Capture the cell that displays the provided text and extract its [X, Y] central coordinate. 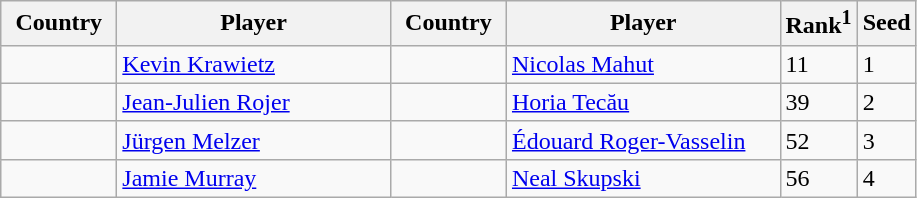
56 [818, 178]
Jürgen Melzer [254, 140]
1 [886, 64]
Nicolas Mahut [643, 64]
Jamie Murray [254, 178]
Édouard Roger-Vasselin [643, 140]
3 [886, 140]
Seed [886, 24]
2 [886, 102]
Kevin Krawietz [254, 64]
Horia Tecău [643, 102]
Jean-Julien Rojer [254, 102]
Neal Skupski [643, 178]
4 [886, 178]
11 [818, 64]
39 [818, 102]
Rank1 [818, 24]
52 [818, 140]
